Pinpoint the cell where the given text exists, returning its (x, y) midpoint coordinate. 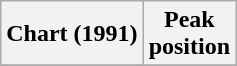
Peakposition (189, 34)
Chart (1991) (72, 34)
